Return [x, y] of the center of cell containing provided text 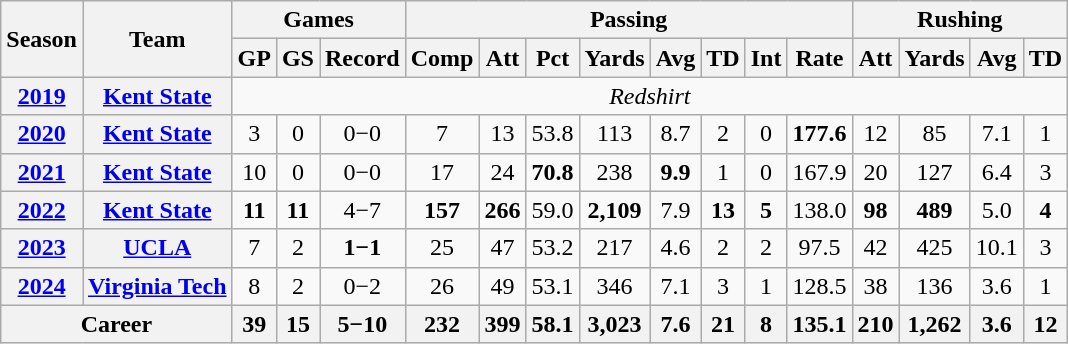
2021 [42, 172]
Team [157, 39]
GS [298, 58]
4.6 [676, 248]
15 [298, 324]
Career [116, 324]
6.4 [996, 172]
59.0 [552, 210]
53.8 [552, 134]
2020 [42, 134]
Games [318, 20]
210 [876, 324]
20 [876, 172]
98 [876, 210]
217 [614, 248]
167.9 [820, 172]
Record [363, 58]
2024 [42, 286]
4−7 [363, 210]
135.1 [820, 324]
4 [1045, 210]
113 [614, 134]
97.5 [820, 248]
10 [254, 172]
42 [876, 248]
47 [502, 248]
5−10 [363, 324]
58.1 [552, 324]
Int [766, 58]
127 [934, 172]
Comp [442, 58]
70.8 [552, 172]
177.6 [820, 134]
266 [502, 210]
489 [934, 210]
8.7 [676, 134]
128.5 [820, 286]
5.0 [996, 210]
2022 [42, 210]
5 [766, 210]
Virginia Tech [157, 286]
1,262 [934, 324]
138.0 [820, 210]
Season [42, 39]
25 [442, 248]
0−2 [363, 286]
85 [934, 134]
49 [502, 286]
Pct [552, 58]
157 [442, 210]
7.6 [676, 324]
38 [876, 286]
Rushing [960, 20]
3,023 [614, 324]
53.1 [552, 286]
238 [614, 172]
136 [934, 286]
Redshirt [650, 96]
2019 [42, 96]
2023 [42, 248]
399 [502, 324]
Passing [628, 20]
1−1 [363, 248]
Rate [820, 58]
GP [254, 58]
26 [442, 286]
232 [442, 324]
39 [254, 324]
53.2 [552, 248]
24 [502, 172]
425 [934, 248]
7.9 [676, 210]
9.9 [676, 172]
10.1 [996, 248]
346 [614, 286]
UCLA [157, 248]
17 [442, 172]
21 [723, 324]
2,109 [614, 210]
